Capture the cell that displays the provided text and extract its (X, Y) central coordinate. 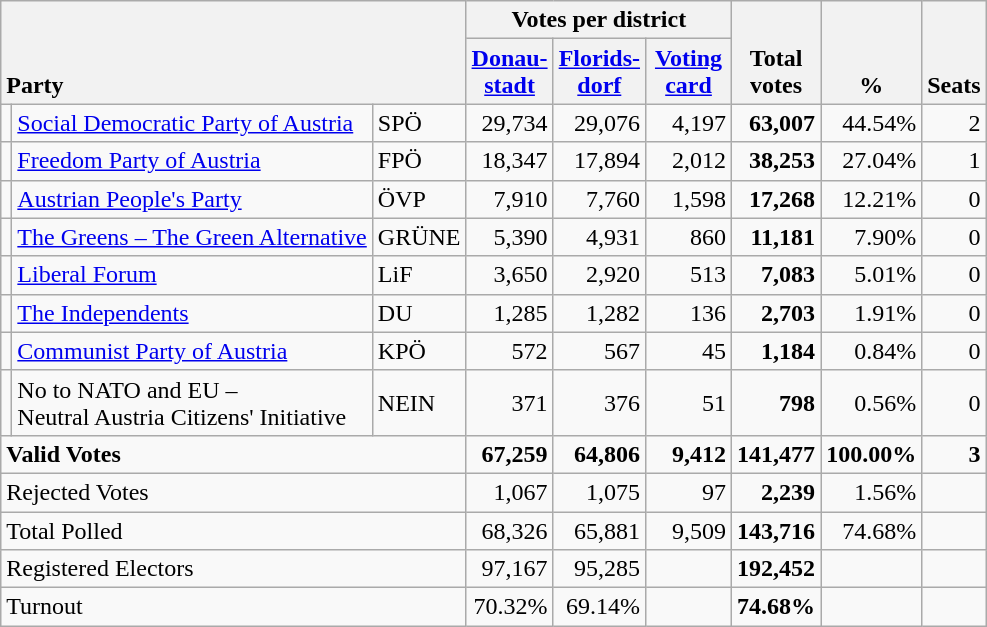
% (872, 52)
0.56% (872, 402)
572 (510, 351)
1,598 (689, 199)
1,067 (510, 492)
Seats (954, 52)
Austrian People's Party (192, 199)
11,181 (776, 237)
95,285 (599, 569)
9,509 (689, 531)
3,650 (510, 275)
97 (689, 492)
141,477 (776, 454)
12.21% (872, 199)
1,075 (599, 492)
DU (419, 313)
18,347 (510, 161)
Rejected Votes (234, 492)
KPÖ (419, 351)
Total Polled (234, 531)
Donau-stadt (510, 72)
51 (689, 402)
2,012 (689, 161)
143,716 (776, 531)
1,285 (510, 313)
100.00% (872, 454)
5.01% (872, 275)
68,326 (510, 531)
136 (689, 313)
1,282 (599, 313)
2,239 (776, 492)
3 (954, 454)
2,920 (599, 275)
7,910 (510, 199)
27.04% (872, 161)
The Independents (192, 313)
29,734 (510, 123)
7,083 (776, 275)
7,760 (599, 199)
Registered Electors (234, 569)
513 (689, 275)
1 (954, 161)
Party (234, 52)
Social Democratic Party of Austria (192, 123)
17,894 (599, 161)
Votingcard (689, 72)
2,703 (776, 313)
67,259 (510, 454)
798 (776, 402)
4,931 (599, 237)
Florids-dorf (599, 72)
Communist Party of Austria (192, 351)
17,268 (776, 199)
64,806 (599, 454)
0.84% (872, 351)
The Greens – The Green Alternative (192, 237)
2 (954, 123)
376 (599, 402)
70.32% (510, 607)
45 (689, 351)
FPÖ (419, 161)
567 (599, 351)
1.91% (872, 313)
9,412 (689, 454)
Freedom Party of Austria (192, 161)
1.56% (872, 492)
Votes per district (599, 20)
GRÜNE (419, 237)
Turnout (234, 607)
ÖVP (419, 199)
38,253 (776, 161)
860 (689, 237)
No to NATO and EU –Neutral Austria Citizens' Initiative (192, 402)
Totalvotes (776, 52)
97,167 (510, 569)
5,390 (510, 237)
192,452 (776, 569)
1,184 (776, 351)
NEIN (419, 402)
SPÖ (419, 123)
7.90% (872, 237)
371 (510, 402)
Valid Votes (234, 454)
Liberal Forum (192, 275)
44.54% (872, 123)
29,076 (599, 123)
69.14% (599, 607)
4,197 (689, 123)
63,007 (776, 123)
65,881 (599, 531)
LiF (419, 275)
